For the text-containing cell, return its midpoint in (X, Y) coordinate format. 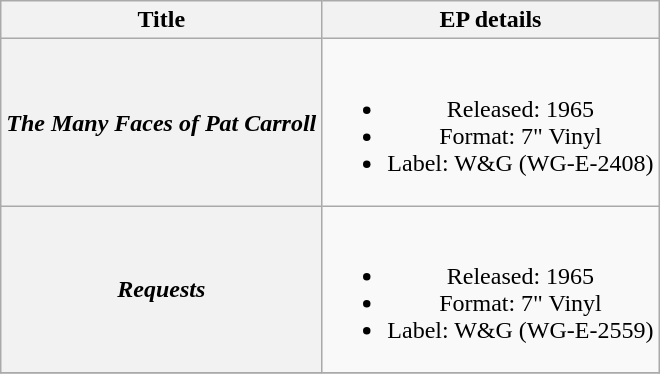
Requests (162, 290)
Title (162, 20)
Released: 1965Format: 7" VinylLabel: W&G (WG-E-2559) (490, 290)
The Many Faces of Pat Carroll (162, 122)
Released: 1965Format: 7" VinylLabel: W&G (WG-E-2408) (490, 122)
EP details (490, 20)
